Return [X, Y] of the center of cell containing provided text 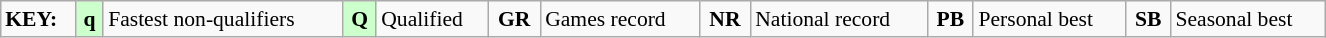
National record [838, 19]
Seasonal best [1248, 19]
Q [360, 19]
PB [950, 19]
Qualified [432, 19]
Games record [620, 19]
GR [514, 19]
NR [725, 19]
KEY: [38, 19]
q [90, 19]
Fastest non-qualifiers [223, 19]
Personal best [1049, 19]
SB [1148, 19]
